Scan for the cell matching the given text and deliver its (X, Y) coordinate at center. 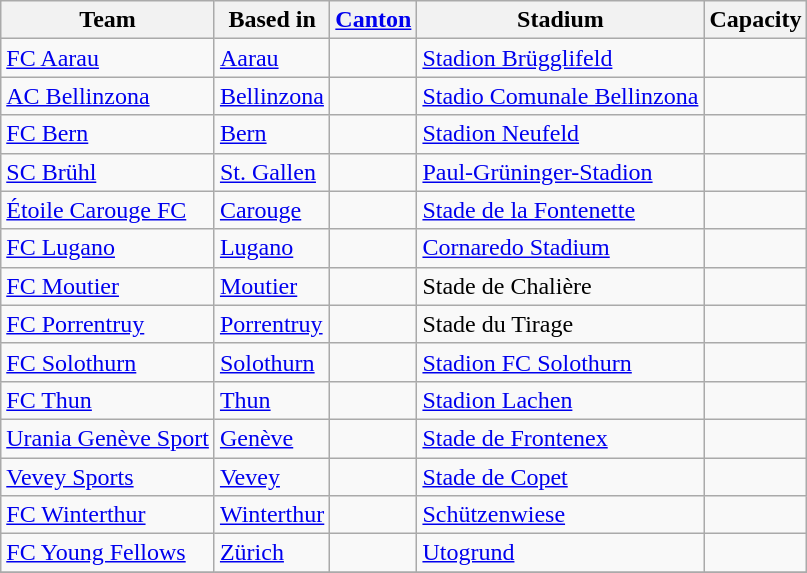
Based in (272, 20)
Paul-Grüninger-Stadion (560, 172)
Vevey Sports (108, 477)
Stadion Lachen (560, 400)
Canton (374, 20)
Stadion Neufeld (560, 134)
FC Solothurn (108, 362)
Stadium (560, 20)
FC Lugano (108, 248)
Stade de Frontenex (560, 438)
Urania Genève Sport (108, 438)
Utogrund (560, 553)
Stade de Chalière (560, 286)
Team (108, 20)
Thun (272, 400)
Genève (272, 438)
FC Thun (108, 400)
Winterthur (272, 515)
Vevey (272, 477)
SC Brühl (108, 172)
Capacity (756, 20)
Bern (272, 134)
Stade du Tirage (560, 324)
Stade de Copet (560, 477)
FC Aarau (108, 58)
Bellinzona (272, 96)
Étoile Carouge FC (108, 210)
Stade de la Fontenette (560, 210)
Aarau (272, 58)
FC Moutier (108, 286)
Stadion FC Solothurn (560, 362)
Solothurn (272, 362)
Carouge (272, 210)
Zürich (272, 553)
Cornaredo Stadium (560, 248)
Lugano (272, 248)
FC Porrentruy (108, 324)
Stadion Brügglifeld (560, 58)
Porrentruy (272, 324)
Stadio Comunale Bellinzona (560, 96)
FC Bern (108, 134)
FC Young Fellows (108, 553)
Schützenwiese (560, 515)
FC Winterthur (108, 515)
AC Bellinzona (108, 96)
St. Gallen (272, 172)
Moutier (272, 286)
